Detect which cell encompasses the target text, then output its [X, Y] center coordinate. 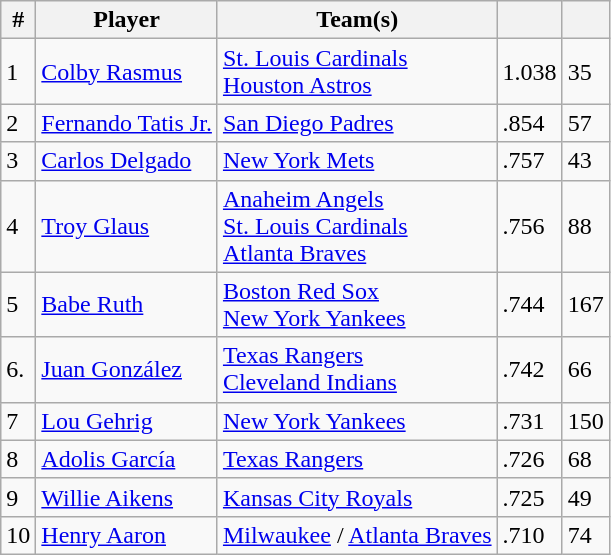
New York Mets [357, 161]
8 [18, 459]
Henry Aaron [127, 535]
Texas RangersCleveland Indians [357, 370]
Fernando Tatis Jr. [127, 123]
New York Yankees [357, 421]
Adolis García [127, 459]
.854 [530, 123]
88 [586, 226]
68 [586, 459]
.731 [530, 421]
4 [18, 226]
2 [18, 123]
10 [18, 535]
66 [586, 370]
1.038 [530, 72]
Lou Gehrig [127, 421]
.744 [530, 304]
5 [18, 304]
Carlos Delgado [127, 161]
Willie Aikens [127, 497]
St. Louis CardinalsHouston Astros [357, 72]
150 [586, 421]
57 [586, 123]
Babe Ruth [127, 304]
6. [18, 370]
San Diego Padres [357, 123]
35 [586, 72]
1 [18, 72]
# [18, 20]
Colby Rasmus [127, 72]
Texas Rangers [357, 459]
9 [18, 497]
Juan González [127, 370]
.725 [530, 497]
Kansas City Royals [357, 497]
Milwaukee / Atlanta Braves [357, 535]
Player [127, 20]
.742 [530, 370]
7 [18, 421]
49 [586, 497]
43 [586, 161]
.757 [530, 161]
Boston Red SoxNew York Yankees [357, 304]
Troy Glaus [127, 226]
Anaheim AngelsSt. Louis CardinalsAtlanta Braves [357, 226]
3 [18, 161]
.726 [530, 459]
74 [586, 535]
167 [586, 304]
.756 [530, 226]
Team(s) [357, 20]
.710 [530, 535]
